Search for the cell housing the specified text and yield its [X, Y] center coordinate. 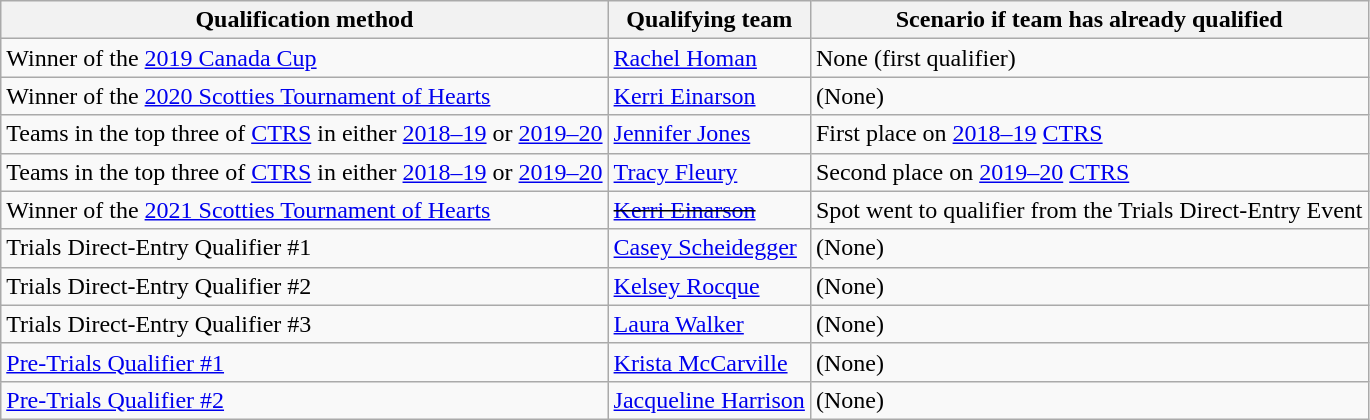
Scenario if team has already qualified [1089, 20]
Spot went to qualifier from the Trials Direct-Entry Event [1089, 210]
None (first qualifier) [1089, 58]
Rachel Homan [709, 58]
Qualification method [304, 20]
Qualifying team [709, 20]
Trials Direct-Entry Qualifier #2 [304, 286]
Kelsey Rocque [709, 286]
Pre-Trials Qualifier #1 [304, 362]
First place on 2018–19 CTRS [1089, 134]
Winner of the 2020 Scotties Tournament of Hearts [304, 96]
Trials Direct-Entry Qualifier #1 [304, 248]
Trials Direct-Entry Qualifier #3 [304, 324]
Winner of the 2019 Canada Cup [304, 58]
Jennifer Jones [709, 134]
Second place on 2019–20 CTRS [1089, 172]
Laura Walker [709, 324]
Pre-Trials Qualifier #2 [304, 400]
Krista McCarville [709, 362]
Winner of the 2021 Scotties Tournament of Hearts [304, 210]
Tracy Fleury [709, 172]
Casey Scheidegger [709, 248]
Jacqueline Harrison [709, 400]
